Output the [x, y] coordinate of the center of the cell containing the given text.  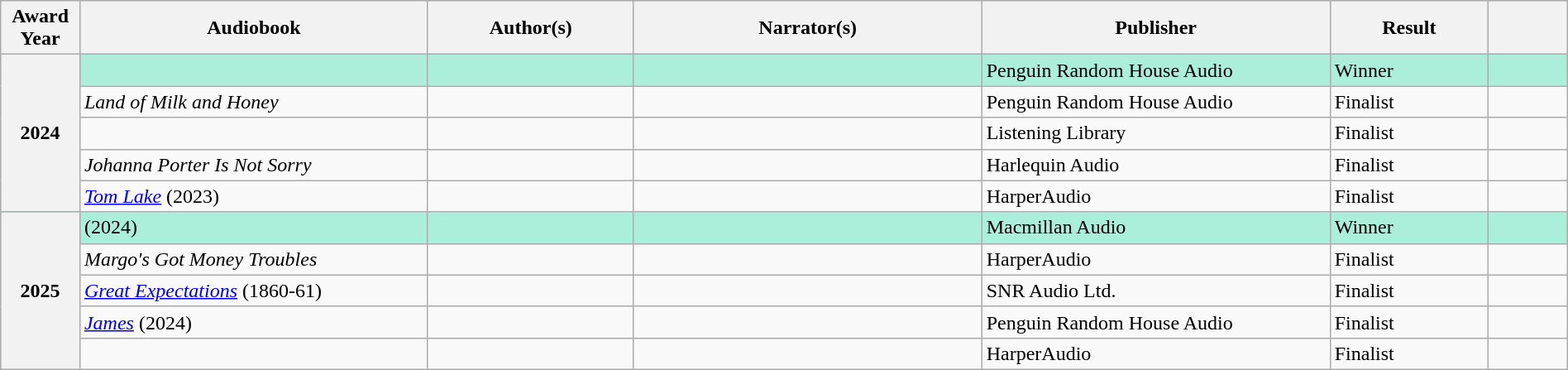
Narrator(s) [807, 28]
Result [1409, 28]
2024 [41, 133]
(2024) [253, 228]
Johanna Porter Is Not Sorry [253, 165]
SNR Audio Ltd. [1156, 291]
2025 [41, 291]
Macmillan Audio [1156, 228]
James (2024) [253, 322]
Great Expectations (1860-61) [253, 291]
Author(s) [531, 28]
Listening Library [1156, 133]
Publisher [1156, 28]
Margo's Got Money Troubles [253, 259]
Land of Milk and Honey [253, 102]
Harlequin Audio [1156, 165]
Award Year [41, 28]
Audiobook [253, 28]
Tom Lake (2023) [253, 196]
